Search for the cell housing the specified text and yield its (X, Y) center coordinate. 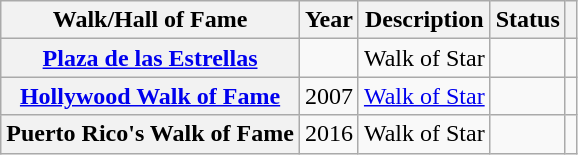
2016 (328, 134)
Description (424, 20)
Status (528, 20)
2007 (328, 96)
Year (328, 20)
Plaza de las Estrellas (150, 58)
Walk/Hall of Fame (150, 20)
Puerto Rico's Walk of Fame (150, 134)
Hollywood Walk of Fame (150, 96)
